Determine the (x, y) coordinate at the center of the cell enclosing the given text.  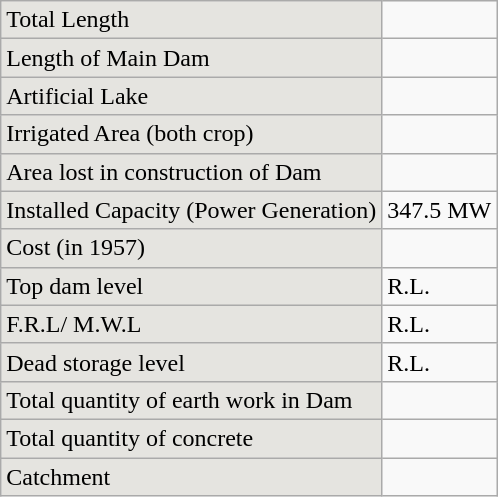
Artificial Lake (192, 96)
Cost (in 1957) (192, 248)
Installed Capacity (Power Generation) (192, 210)
Catchment (192, 477)
Dead storage level (192, 362)
Top dam level (192, 286)
Irrigated Area (both crop) (192, 134)
Total quantity of concrete (192, 438)
Total Length (192, 20)
Length of Main Dam (192, 58)
Total quantity of earth work in Dam (192, 400)
347.5 MW (440, 210)
Area lost in construction of Dam (192, 172)
F.R.L/ M.W.L (192, 324)
